Search for the cell housing the specified text and yield its (X, Y) center coordinate. 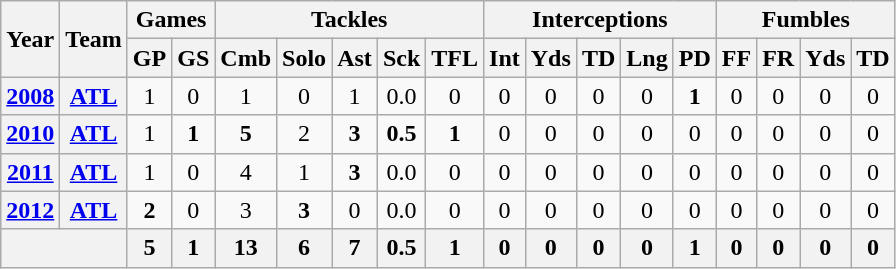
Fumbles (806, 20)
Lng (647, 58)
2010 (30, 134)
GP (149, 58)
FR (778, 58)
13 (246, 248)
Games (170, 20)
Team (94, 39)
Sck (401, 58)
2008 (30, 96)
2011 (30, 172)
TFL (455, 58)
Tackles (350, 20)
Int (505, 58)
Cmb (246, 58)
2012 (30, 210)
GS (194, 58)
PD (694, 58)
6 (304, 248)
4 (246, 172)
Solo (304, 58)
FF (736, 58)
Year (30, 39)
Ast (355, 58)
7 (355, 248)
Interceptions (600, 20)
